Provide the [X, Y] coordinate of the cell's center where the given text is located.  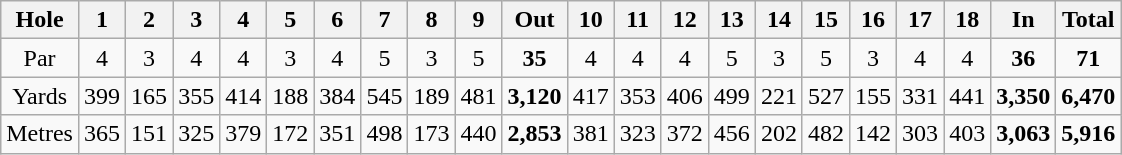
In [1024, 20]
Hole [40, 20]
Out [534, 20]
481 [478, 96]
8 [432, 20]
355 [196, 96]
172 [290, 134]
441 [968, 96]
Par [40, 58]
3,120 [534, 96]
498 [384, 134]
381 [590, 134]
188 [290, 96]
403 [968, 134]
331 [920, 96]
3,063 [1024, 134]
325 [196, 134]
12 [684, 20]
173 [432, 134]
Metres [40, 134]
2,853 [534, 134]
15 [826, 20]
351 [338, 134]
7 [384, 20]
155 [872, 96]
Yards [40, 96]
384 [338, 96]
1 [102, 20]
2 [150, 20]
482 [826, 134]
5,916 [1088, 134]
499 [732, 96]
353 [638, 96]
365 [102, 134]
13 [732, 20]
9 [478, 20]
417 [590, 96]
323 [638, 134]
165 [150, 96]
17 [920, 20]
151 [150, 134]
545 [384, 96]
35 [534, 58]
71 [1088, 58]
36 [1024, 58]
142 [872, 134]
456 [732, 134]
3,350 [1024, 96]
527 [826, 96]
202 [778, 134]
10 [590, 20]
11 [638, 20]
303 [920, 134]
440 [478, 134]
379 [244, 134]
14 [778, 20]
189 [432, 96]
406 [684, 96]
18 [968, 20]
6,470 [1088, 96]
6 [338, 20]
221 [778, 96]
399 [102, 96]
414 [244, 96]
372 [684, 134]
Total [1088, 20]
16 [872, 20]
